From the cell containing the given text, extract its center point as (x, y) coordinate. 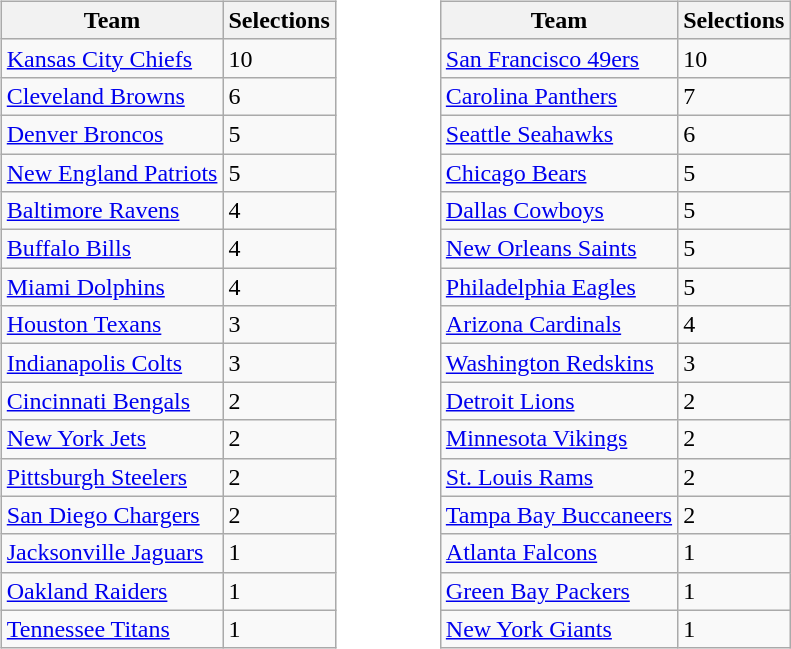
Cleveland Browns (112, 96)
Cincinnati Bengals (112, 401)
Arizona Cardinals (558, 325)
New Orleans Saints (558, 249)
Denver Broncos (112, 134)
Dallas Cowboys (558, 211)
Oakland Raiders (112, 591)
Miami Dolphins (112, 287)
Washington Redskins (558, 363)
Houston Texans (112, 325)
Pittsburgh Steelers (112, 477)
Baltimore Ravens (112, 211)
New England Patriots (112, 173)
Tampa Bay Buccaneers (558, 515)
Seattle Seahawks (558, 134)
Buffalo Bills (112, 249)
Atlanta Falcons (558, 553)
Kansas City Chiefs (112, 58)
Philadelphia Eagles (558, 287)
Tennessee Titans (112, 629)
Detroit Lions (558, 401)
San Diego Chargers (112, 515)
Jacksonville Jaguars (112, 553)
7 (734, 96)
St. Louis Rams (558, 477)
Minnesota Vikings (558, 439)
Carolina Panthers (558, 96)
New York Jets (112, 439)
Green Bay Packers (558, 591)
San Francisco 49ers (558, 58)
Chicago Bears (558, 173)
New York Giants (558, 629)
Indianapolis Colts (112, 363)
